Pinpoint the cell where the given text exists, returning its [x, y] midpoint coordinate. 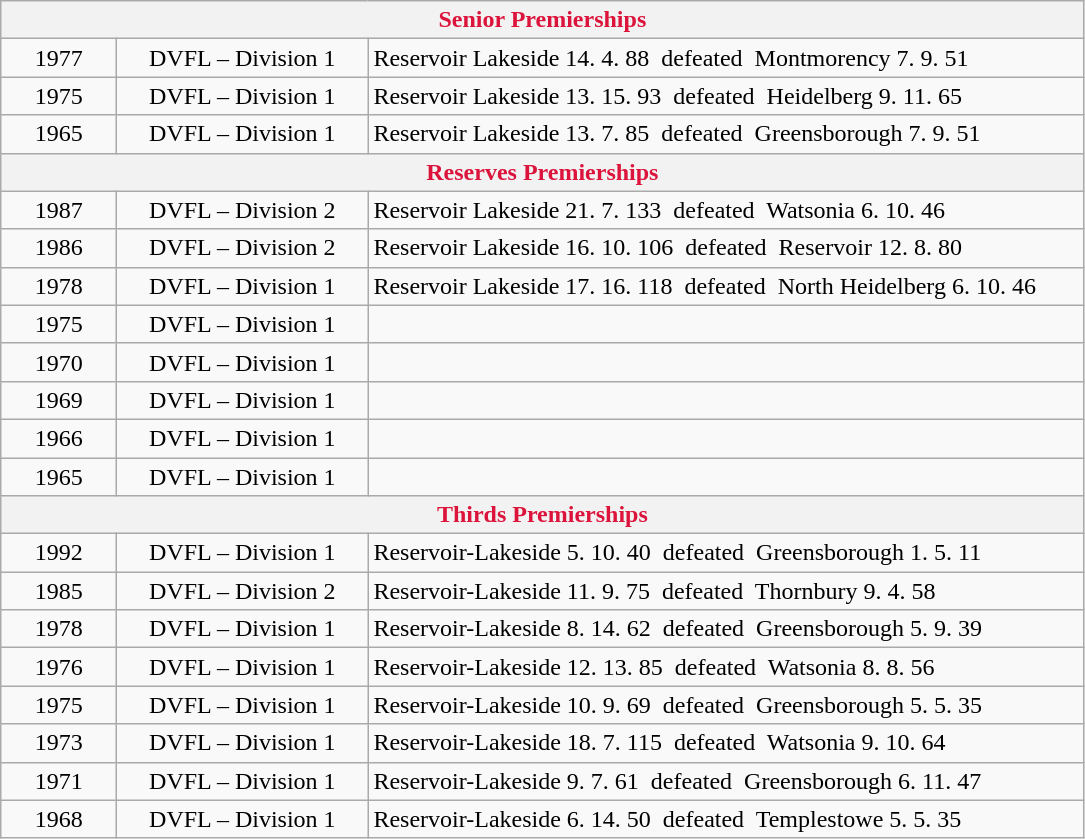
Reservoir-Lakeside 6. 14. 50 defeated Templestowe 5. 5. 35 [726, 819]
1976 [59, 667]
Thirds Premierships [542, 515]
1966 [59, 438]
1970 [59, 362]
1969 [59, 400]
1977 [59, 58]
Reservoir Lakeside 14. 4. 88 defeated Montmorency 7. 9. 51 [726, 58]
1973 [59, 743]
Senior Premierships [542, 20]
Reservoir Lakeside 13. 7. 85 defeated Greensborough 7. 9. 51 [726, 134]
Reservoir-Lakeside 8. 14. 62 defeated Greensborough 5. 9. 39 [726, 629]
Reservoir Lakeside 21. 7. 133 defeated Watsonia 6. 10. 46 [726, 210]
Reservoir Lakeside 13. 15. 93 defeated Heidelberg 9. 11. 65 [726, 96]
Reservoir Lakeside 17. 16. 118 defeated North Heidelberg 6. 10. 46 [726, 286]
Reservoir-Lakeside 10. 9. 69 defeated Greensborough 5. 5. 35 [726, 705]
1987 [59, 210]
Reservoir-Lakeside 9. 7. 61 defeated Greensborough 6. 11. 47 [726, 781]
Reservoir-Lakeside 11. 9. 75 defeated Thornbury 9. 4. 58 [726, 591]
Reservoir-Lakeside 12. 13. 85 defeated Watsonia 8. 8. 56 [726, 667]
Reserves Premierships [542, 172]
Reservoir-Lakeside 18. 7. 115 defeated Watsonia 9. 10. 64 [726, 743]
1986 [59, 248]
Reservoir Lakeside 16. 10. 106 defeated Reservoir 12. 8. 80 [726, 248]
1968 [59, 819]
1985 [59, 591]
1992 [59, 553]
1971 [59, 781]
Reservoir-Lakeside 5. 10. 40 defeated Greensborough 1. 5. 11 [726, 553]
